Scan for the cell matching the given text and deliver its [x, y] coordinate at center. 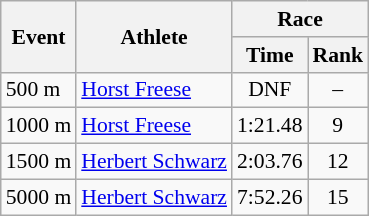
5000 m [38, 197]
Event [38, 36]
Rank [338, 55]
9 [338, 126]
1000 m [38, 126]
15 [338, 197]
2:03.76 [270, 162]
Race [300, 19]
7:52.26 [270, 197]
12 [338, 162]
1500 m [38, 162]
– [338, 90]
1:21.48 [270, 126]
500 m [38, 90]
DNF [270, 90]
Time [270, 55]
Athlete [154, 36]
